Extract the (X, Y) coordinate from the center of the cell holding the provided text.  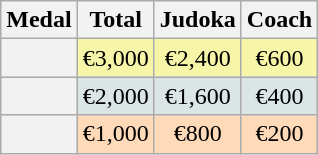
€1,000 (116, 134)
€2,000 (116, 96)
€600 (279, 58)
€400 (279, 96)
Coach (279, 20)
€2,400 (198, 58)
Medal (39, 20)
Judoka (198, 20)
€200 (279, 134)
€800 (198, 134)
Total (116, 20)
€1,600 (198, 96)
€3,000 (116, 58)
